Determine the (x, y) coordinate at the center of the cell enclosing the given text.  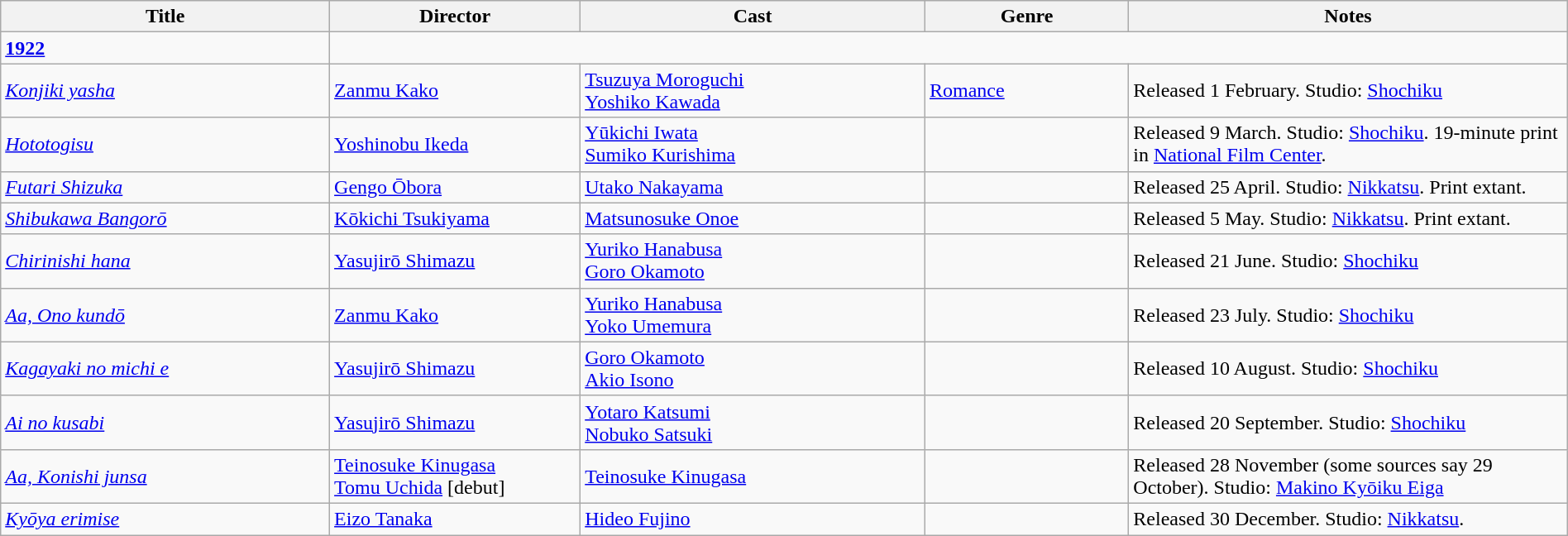
Aa, Ono kundō (165, 314)
Title (165, 17)
Released 10 August. Studio: Shochiku (1348, 369)
Cast (753, 17)
Konjiki yasha (165, 91)
Notes (1348, 17)
Yoshinobu Ikeda (455, 144)
Gengo Ōbora (455, 187)
Kōkichi Tsukiyama (455, 218)
Ai no kusabi (165, 422)
Released 23 July. Studio: Shochiku (1348, 314)
Director (455, 17)
Matsunosuke Onoe (753, 218)
Yūkichi IwataSumiko Kurishima (753, 144)
Shibukawa Bangorō (165, 218)
Futari Shizuka (165, 187)
Utako Nakayama (753, 187)
Released 1 February. Studio: Shochiku (1348, 91)
Hototogisu (165, 144)
Released 30 December. Studio: Nikkatsu. (1348, 519)
Goro OkamotoAkio Isono (753, 369)
Yotaro KatsumiNobuko Satsuki (753, 422)
Released 25 April. Studio: Nikkatsu. Print extant. (1348, 187)
Aa, Konishi junsa (165, 476)
Eizo Tanaka (455, 519)
Released 20 September. Studio: Shochiku (1348, 422)
Teinosuke Kinugasa (753, 476)
Kagayaki no michi e (165, 369)
Tsuzuya MoroguchiYoshiko Kawada (753, 91)
Teinosuke KinugasaTomu Uchida [debut] (455, 476)
Genre (1026, 17)
Kyōya erimise (165, 519)
Hideo Fujino (753, 519)
Released 21 June. Studio: Shochiku (1348, 261)
Chirinishi hana (165, 261)
Romance (1026, 91)
Released 28 November (some sources say 29 October). Studio: Makino Kyōiku Eiga (1348, 476)
Yuriko HanabusaYoko Umemura (753, 314)
Released 5 May. Studio: Nikkatsu. Print extant. (1348, 218)
1922 (165, 48)
Released 9 March. Studio: Shochiku. 19-minute print in National Film Center. (1348, 144)
Yuriko HanabusaGoro Okamoto (753, 261)
